Output the [x, y] coordinate of the center of the cell containing the given text.  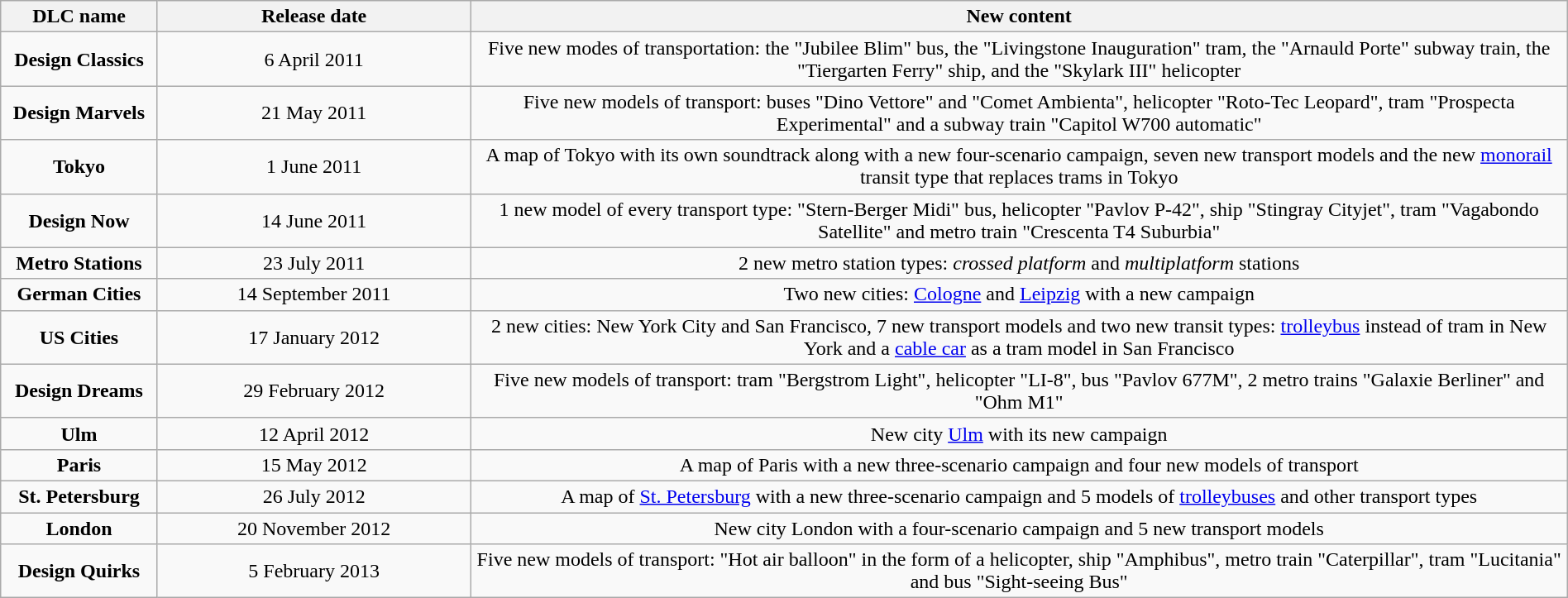
St. Petersburg [79, 496]
14 June 2011 [314, 220]
15 May 2012 [314, 465]
US Cities [79, 337]
New city Ulm with its new campaign [1019, 433]
14 September 2011 [314, 294]
DLC name [79, 17]
12 April 2012 [314, 433]
21 May 2011 [314, 112]
Design Marvels [79, 112]
New content [1019, 17]
Design Dreams [79, 390]
5 February 2013 [314, 571]
German Cities [79, 294]
Release date [314, 17]
Metro Stations [79, 263]
26 July 2012 [314, 496]
Tokyo [79, 167]
1 June 2011 [314, 167]
Five new models of transport: tram "Bergstrom Light", helicopter "LI-8", bus "Pavlov 677M", 2 metro trains "Galaxie Berliner" and "Ohm M1" [1019, 390]
London [79, 529]
Design Classics [79, 60]
6 April 2011 [314, 60]
Design Quirks [79, 571]
A map of Paris with a new three-scenario campaign and four new models of transport [1019, 465]
New city London with a four-scenario campaign and 5 new transport models [1019, 529]
17 January 2012 [314, 337]
Ulm [79, 433]
Design Now [79, 220]
2 new metro station types: crossed platform and multiplatform stations [1019, 263]
A map of St. Petersburg with a new three-scenario campaign and 5 models of trolleybuses and other transport types [1019, 496]
23 July 2011 [314, 263]
20 November 2012 [314, 529]
29 February 2012 [314, 390]
Paris [79, 465]
Two new cities: Cologne and Leipzig with a new campaign [1019, 294]
